Find where the given text appears and provide that cell's center as (X, Y) coordinate. 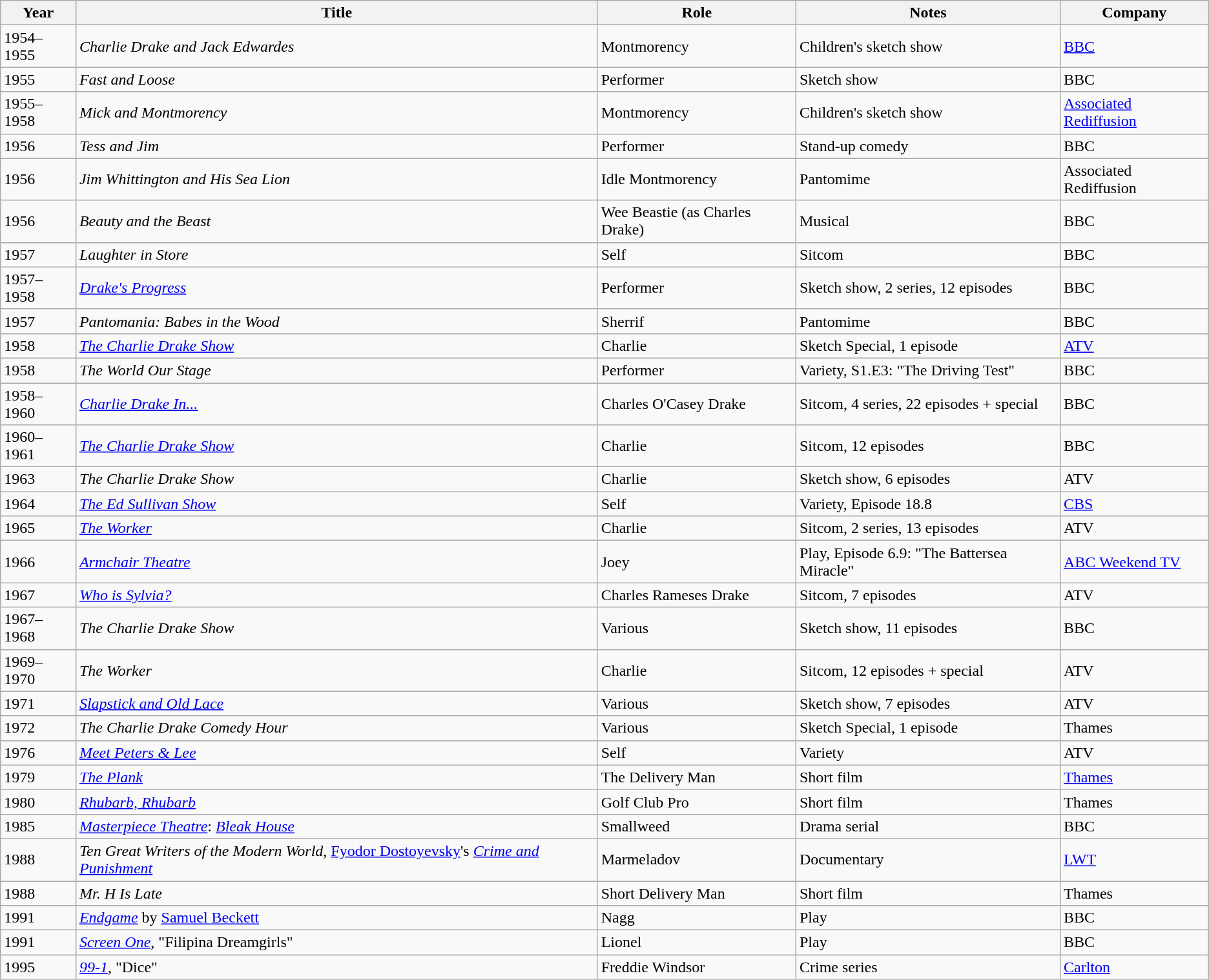
Armchair Theatre (336, 562)
Documentary (927, 859)
Title (336, 13)
Sketch show, 11 episodes (927, 628)
Meet Peters & Lee (336, 753)
Sherrif (696, 321)
1964 (39, 504)
Notes (927, 13)
Charles Rameses Drake (696, 595)
LWT (1134, 859)
Company (1134, 13)
Year (39, 13)
Sketch show, 2 series, 12 episodes (927, 288)
Carlton (1134, 967)
99-1, "Dice" (336, 967)
1963 (39, 479)
Short Delivery Man (696, 893)
Tess and Jim (336, 146)
1995 (39, 967)
Lionel (696, 943)
Jim Whittington and His Sea Lion (336, 180)
Fast and Loose (336, 79)
Charles O'Casey Drake (696, 403)
Musical (927, 221)
Role (696, 13)
ABC Weekend TV (1134, 562)
Joey (696, 562)
1967–1968 (39, 628)
The Delivery Man (696, 777)
Slapstick and Old Lace (336, 704)
Crime series (927, 967)
Masterpiece Theatre: Bleak House (336, 826)
Sketch show, 6 episodes (927, 479)
Variety, Episode 18.8 (927, 504)
The Plank (336, 777)
Screen One, "Filipina Dreamgirls" (336, 943)
1969–1970 (39, 671)
1972 (39, 728)
Ten Great Writers of the Modern World, Fyodor Dostoyevsky's Crime and Punishment (336, 859)
Sketch show, 7 episodes (927, 704)
1965 (39, 528)
CBS (1134, 504)
1980 (39, 802)
Mr. H Is Late (336, 893)
Drama serial (927, 826)
Variety (927, 753)
Beauty and the Beast (336, 221)
The Charlie Drake Comedy Hour (336, 728)
The Ed Sullivan Show (336, 504)
Smallweed (696, 826)
Nagg (696, 918)
1979 (39, 777)
Sitcom, 7 episodes (927, 595)
Who is Sylvia? (336, 595)
1954–1955 (39, 47)
1958–1960 (39, 403)
Charlie Drake In... (336, 403)
1971 (39, 704)
Golf Club Pro (696, 802)
1976 (39, 753)
Mick and Montmorency (336, 112)
Idle Montmorency (696, 180)
1960–1961 (39, 446)
Sketch show (927, 79)
Pantomania: Babes in the Wood (336, 321)
The World Our Stage (336, 370)
1957–1958 (39, 288)
Laughter in Store (336, 255)
Drake's Progress (336, 288)
Stand-up comedy (927, 146)
Sitcom (927, 255)
1955 (39, 79)
Variety, S1.E3: "The Driving Test" (927, 370)
Sitcom, 12 episodes (927, 446)
1966 (39, 562)
Endgame by Samuel Beckett (336, 918)
Sitcom, 2 series, 13 episodes (927, 528)
Rhubarb, Rhubarb (336, 802)
Charlie Drake and Jack Edwardes (336, 47)
Freddie Windsor (696, 967)
Play, Episode 6.9: "The Battersea Miracle" (927, 562)
1967 (39, 595)
Sitcom, 4 series, 22 episodes + special (927, 403)
1985 (39, 826)
Marmeladov (696, 859)
Wee Beastie (as Charles Drake) (696, 221)
Sitcom, 12 episodes + special (927, 671)
1955–1958 (39, 112)
